Capture the cell that displays the provided text and extract its [x, y] central coordinate. 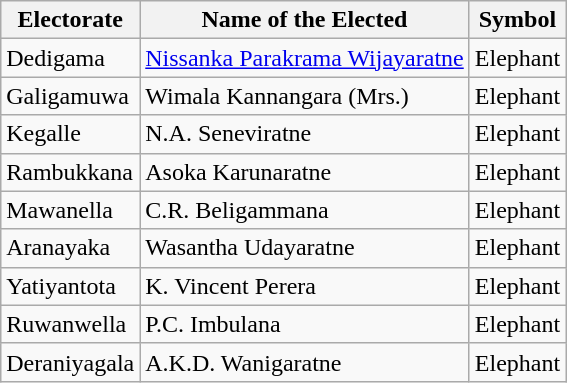
Symbol [517, 20]
Electorate [70, 20]
C.R. Beligammana [305, 210]
Yatiyantota [70, 286]
Ruwanwella [70, 324]
Wasantha Udayaratne [305, 248]
K. Vincent Perera [305, 286]
Kegalle [70, 134]
Rambukkana [70, 172]
Aranayaka [70, 248]
Galigamuwa [70, 96]
Asoka Karunaratne [305, 172]
N.A. Seneviratne [305, 134]
Dedigama [70, 58]
Deraniyagala [70, 362]
A.K.D. Wanigaratne [305, 362]
Nissanka Parakrama Wijayaratne [305, 58]
Name of the Elected [305, 20]
Mawanella [70, 210]
Wimala Kannangara (Mrs.) [305, 96]
P.C. Imbulana [305, 324]
